Extract the (x, y) coordinate from the center of the cell holding the provided text.  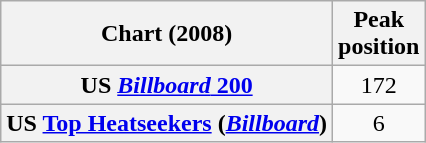
172 (379, 85)
Peakposition (379, 34)
US Top Heatseekers (Billboard) (167, 123)
6 (379, 123)
Chart (2008) (167, 34)
US Billboard 200 (167, 85)
